Capture the cell that displays the provided text and extract its [x, y] central coordinate. 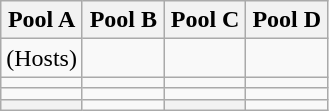
Pool A [42, 20]
Pool B [123, 20]
Pool D [287, 20]
(Hosts) [42, 58]
Pool C [205, 20]
